Return the [X, Y] coordinate for the center point of the cell that contains the specified text.  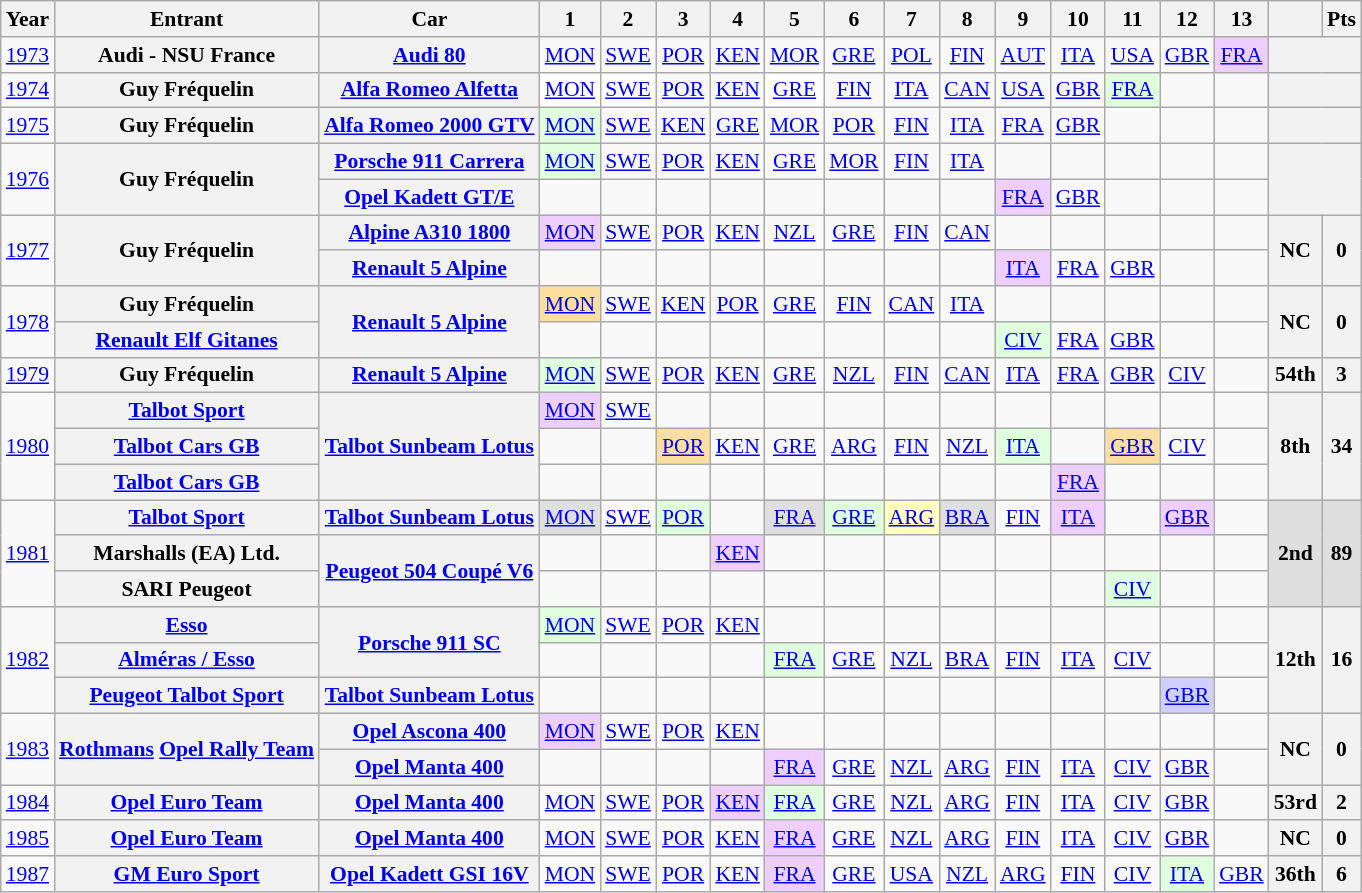
36th [1296, 874]
10 [1078, 19]
8th [1296, 446]
Alpine A310 1800 [430, 233]
1987 [28, 874]
12th [1296, 660]
8 [967, 19]
SARI Peugeot [186, 589]
1973 [28, 55]
7 [912, 19]
1984 [28, 803]
34 [1342, 446]
1978 [28, 322]
13 [1242, 19]
Pts [1342, 19]
Marshalls (EA) Ltd. [186, 554]
Year [28, 19]
Esso [186, 625]
16 [1342, 660]
Alfa Romeo 2000 GTV [430, 126]
Opel Kadett GSI 16V [430, 874]
Rothmans Opel Rally Team [186, 750]
Peugeot Talbot Sport [186, 696]
2nd [1296, 554]
1975 [28, 126]
Opel Kadett GT/E [430, 197]
Car [430, 19]
11 [1132, 19]
Porsche 911 SC [430, 642]
53rd [1296, 803]
1981 [28, 554]
Alfa Romeo Alfetta [430, 90]
Entrant [186, 19]
POL [912, 55]
Audi - NSU France [186, 55]
89 [1342, 554]
12 [1188, 19]
Audi 80 [430, 55]
GM Euro Sport [186, 874]
1985 [28, 839]
1983 [28, 750]
Porsche 911 Carrera [430, 162]
Alméras / Esso [186, 660]
1977 [28, 250]
AUT [1023, 55]
1980 [28, 446]
5 [794, 19]
1979 [28, 375]
Peugeot 504 Coupé V6 [430, 572]
54th [1296, 375]
1974 [28, 90]
1 [570, 19]
Renault Elf Gitanes [186, 340]
1982 [28, 660]
Opel Ascona 400 [430, 732]
9 [1023, 19]
1976 [28, 180]
4 [737, 19]
